Locate the cell with the specified text and output its (X, Y) center coordinate. 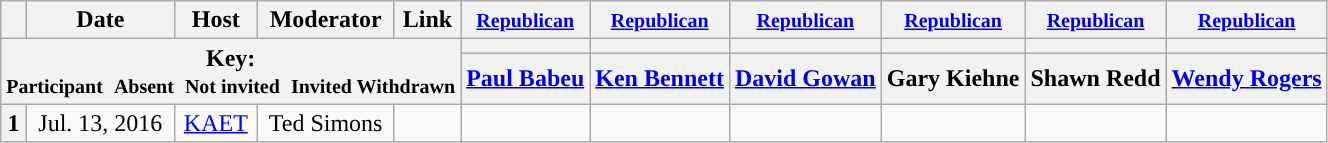
Moderator (326, 20)
David Gowan (805, 78)
Ted Simons (326, 123)
1 (14, 123)
Host (216, 20)
KAET (216, 123)
Gary Kiehne (953, 78)
Shawn Redd (1096, 78)
Link (427, 20)
Date (100, 20)
Jul. 13, 2016 (100, 123)
Paul Babeu (526, 78)
Wendy Rogers (1246, 78)
Ken Bennett (660, 78)
Key: Participant Absent Not invited Invited Withdrawn (231, 72)
